Locate the cell with the specified text and output its [X, Y] center coordinate. 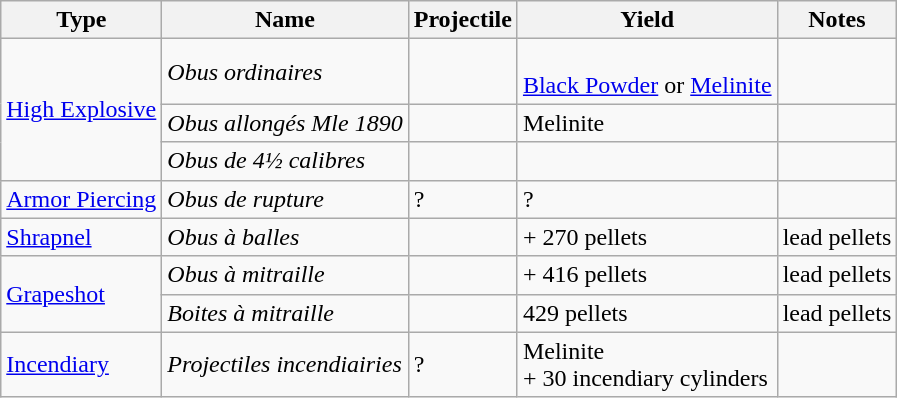
Black Powder or Melinite [647, 72]
Boites à mitraille [285, 313]
Notes [837, 20]
Shrapnel [82, 237]
High Explosive [82, 110]
Yield [647, 20]
Name [285, 20]
Melinite [647, 123]
Armor Piercing [82, 199]
Type [82, 20]
Obus à balles [285, 237]
Grapeshot [82, 294]
429 pellets [647, 313]
Obus de 4½ calibres [285, 161]
+ 270 pellets [647, 237]
Obus de rupture [285, 199]
Incendiary [82, 364]
Obus ordinaires [285, 72]
Projectiles incendiairies [285, 364]
Melinite+ 30 incendiary cylinders [647, 364]
+ 416 pellets [647, 275]
Projectile [462, 20]
Obus à mitraille [285, 275]
Obus allongés Mle 1890 [285, 123]
